Detect which cell encompasses the target text, then output its [X, Y] center coordinate. 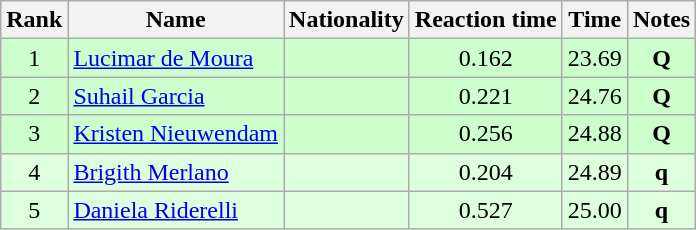
3 [34, 134]
0.256 [486, 134]
Time [594, 20]
4 [34, 172]
Name [176, 20]
Suhail Garcia [176, 96]
Notes [661, 20]
Brigith Merlano [176, 172]
1 [34, 58]
0.204 [486, 172]
23.69 [594, 58]
Kristen Nieuwendam [176, 134]
Lucimar de Moura [176, 58]
0.162 [486, 58]
Rank [34, 20]
Reaction time [486, 20]
24.88 [594, 134]
Daniela Riderelli [176, 210]
5 [34, 210]
25.00 [594, 210]
0.221 [486, 96]
2 [34, 96]
Nationality [347, 20]
24.76 [594, 96]
24.89 [594, 172]
0.527 [486, 210]
